Scan for the cell matching the given text and deliver its [x, y] coordinate at center. 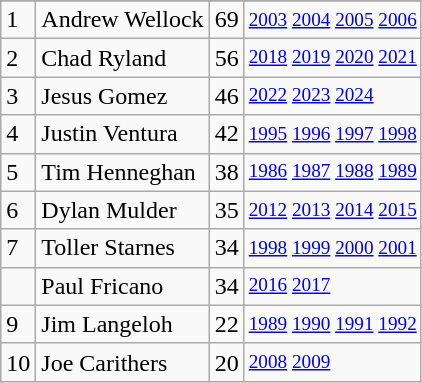
Chad Ryland [122, 58]
2022 2023 2024 [332, 96]
10 [18, 362]
1998 1999 2000 2001 [332, 248]
2003 2004 2005 2006 [332, 20]
9 [18, 324]
6 [18, 210]
1995 1996 1997 1998 [332, 134]
4 [18, 134]
7 [18, 248]
5 [18, 172]
1989 1990 1991 1992 [332, 324]
56 [226, 58]
22 [226, 324]
2012 2013 2014 2015 [332, 210]
20 [226, 362]
42 [226, 134]
2008 2009 [332, 362]
Dylan Mulder [122, 210]
3 [18, 96]
38 [226, 172]
Paul Fricano [122, 286]
2 [18, 58]
Andrew Wellock [122, 20]
69 [226, 20]
2016 2017 [332, 286]
Toller Starnes [122, 248]
Justin Ventura [122, 134]
46 [226, 96]
Jim Langeloh [122, 324]
Jesus Gomez [122, 96]
Tim Henneghan [122, 172]
1986 1987 1988 1989 [332, 172]
1 [18, 20]
35 [226, 210]
2018 2019 2020 2021 [332, 58]
Joe Carithers [122, 362]
